Return the (x, y) coordinate for the center point of the cell that contains the specified text.  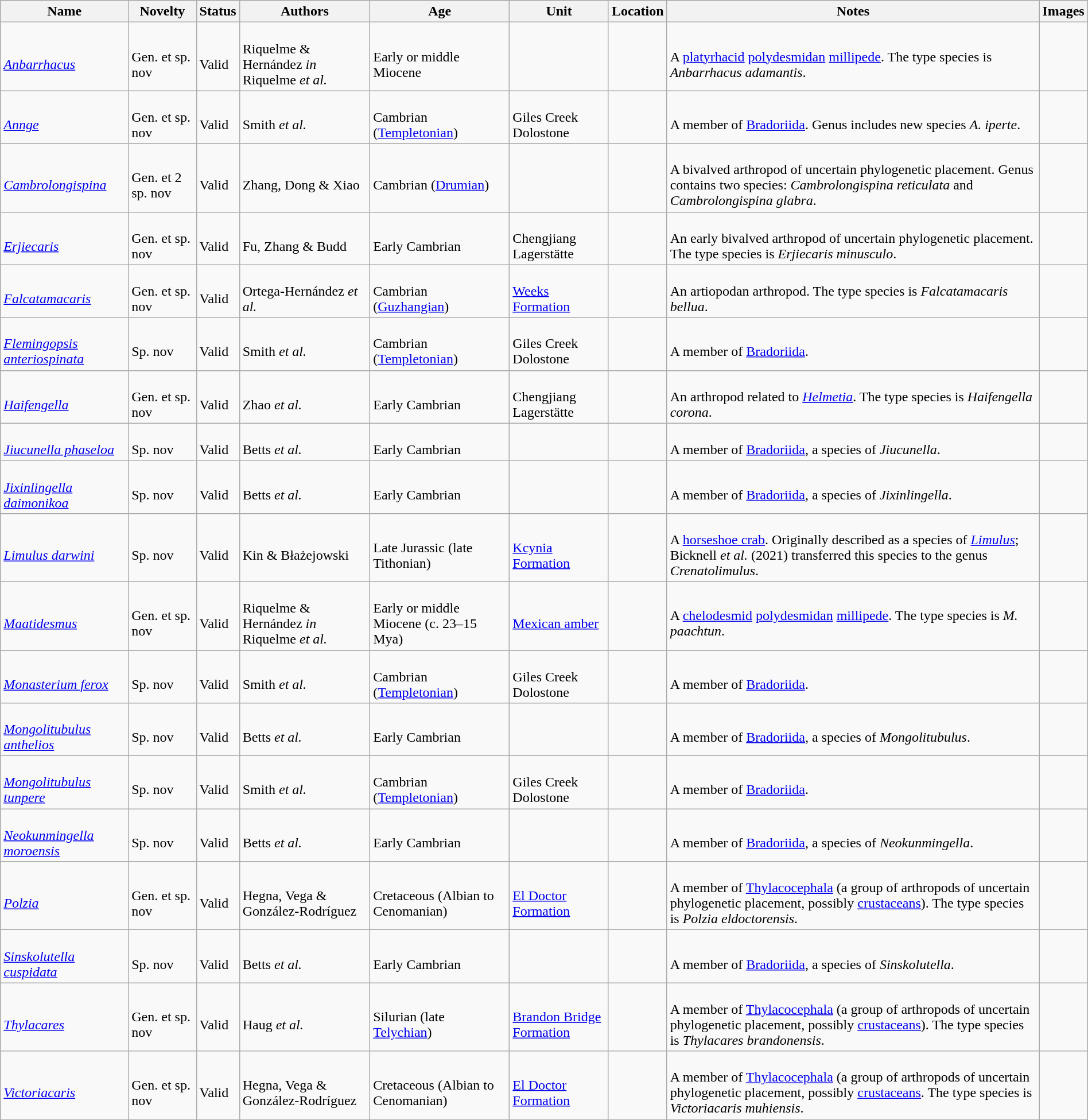
Status (218, 11)
Sinskolutella cuspidata (64, 956)
Weeks Formation (559, 291)
Haug et al. (305, 1017)
Mexican amber (559, 615)
Mongolitubulus tunpere (64, 782)
Zhao et al. (305, 397)
Neokunmingella moroensis (64, 835)
Name (64, 11)
Ortega-Hernández et al. (305, 291)
Maatidesmus (64, 615)
Age (440, 11)
A member of Bradoriida, a species of Neokunmingella. (853, 835)
Notes (853, 11)
An early bivalved arthropod of uncertain phylogenetic placement. The type species is Erjiecaris minusculo. (853, 238)
An artiopodan arthropod. The type species is Falcatamacaris bellua. (853, 291)
Monasterium ferox (64, 676)
Victoriacaris (64, 1085)
A member of Bradoriida. Genus includes new species A. iperte. (853, 117)
A horseshoe crab. Originally described as a species of Limulus; Bicknell et al. (2021) transferred this species to the genus Crenatolimulus. (853, 548)
Authors (305, 11)
An arthropod related to Helmetia. The type species is Haifengella corona. (853, 397)
Novelty (162, 11)
Brandon Bridge Formation (559, 1017)
Zhang, Dong & Xiao (305, 178)
Kcynia Formation (559, 548)
Late Jurassic (late Tithonian) (440, 548)
A member of Bradoriida, a species of Jixinlingella. (853, 487)
Fu, Zhang & Budd (305, 238)
Anbarrhacus (64, 56)
A bivalved arthropod of uncertain phylogenetic placement. Genus contains two species: Cambrolongispina reticulata and Cambrolongispina glabra. (853, 178)
Silurian (late Telychian) (440, 1017)
A member of Bradoriida, a species of Jiucunella. (853, 442)
A chelodesmid polydesmidan millipede. The type species is M. paachtun. (853, 615)
Location (638, 11)
Cambrolongispina (64, 178)
Erjiecaris (64, 238)
Mongolitubulus anthelios (64, 730)
A platyrhacid polydesmidan millipede. The type species is Anbarrhacus adamantis. (853, 56)
Flemingopsis anteriospinata (64, 344)
Polzia (64, 896)
Kin & Błażejowski (305, 548)
Early or middle Miocene (440, 56)
Images (1063, 11)
Gen. et 2 sp. nov (162, 178)
Haifengella (64, 397)
Unit (559, 11)
Limulus darwini (64, 548)
A member of Bradoriida, a species of Sinskolutella. (853, 956)
Cambrian (Guzhangian) (440, 291)
Jixinlingella daimonikoa (64, 487)
A member of Bradoriida, a species of Mongolitubulus. (853, 730)
Annge (64, 117)
Early or middle Miocene (c. 23–15 Mya) (440, 615)
Jiucunella phaseloa (64, 442)
Falcatamacaris (64, 291)
Cambrian (Drumian) (440, 178)
Thylacares (64, 1017)
